For the text-containing cell, return its midpoint in [x, y] coordinate format. 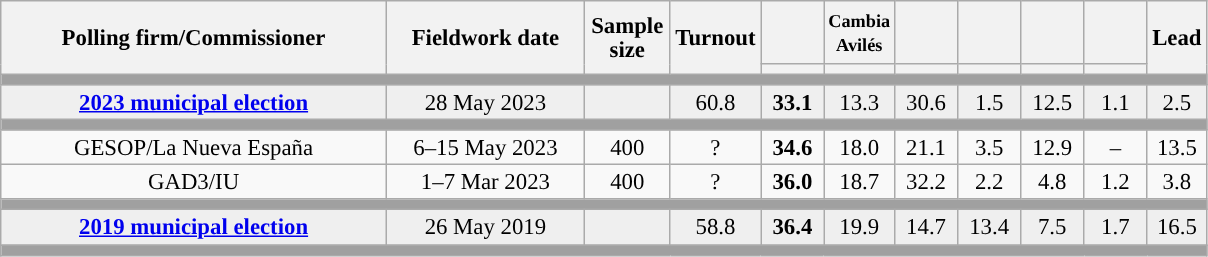
18.7 [860, 182]
2.2 [990, 182]
GAD3/IU [194, 182]
12.5 [1052, 102]
Lead [1177, 38]
GESOP/La Nueva España [194, 148]
36.0 [792, 182]
2023 municipal election [194, 102]
30.6 [926, 102]
60.8 [716, 102]
14.7 [926, 228]
33.1 [792, 102]
Fieldwork date [485, 38]
3.8 [1177, 182]
4.8 [1052, 182]
1–7 Mar 2023 [485, 182]
16.5 [1177, 228]
26 May 2019 [485, 228]
Sample size [627, 38]
18.0 [860, 148]
12.9 [1052, 148]
21.1 [926, 148]
34.6 [792, 148]
1.1 [1116, 102]
– [1116, 148]
36.4 [792, 228]
1.5 [990, 102]
Turnout [716, 38]
32.2 [926, 182]
13.5 [1177, 148]
2.5 [1177, 102]
CambiaAvilés [860, 32]
1.7 [1116, 228]
28 May 2023 [485, 102]
58.8 [716, 228]
7.5 [1052, 228]
13.4 [990, 228]
1.2 [1116, 182]
2019 municipal election [194, 228]
6–15 May 2023 [485, 148]
3.5 [990, 148]
13.3 [860, 102]
Polling firm/Commissioner [194, 38]
19.9 [860, 228]
